Scan for the cell matching the given text and deliver its [x, y] coordinate at center. 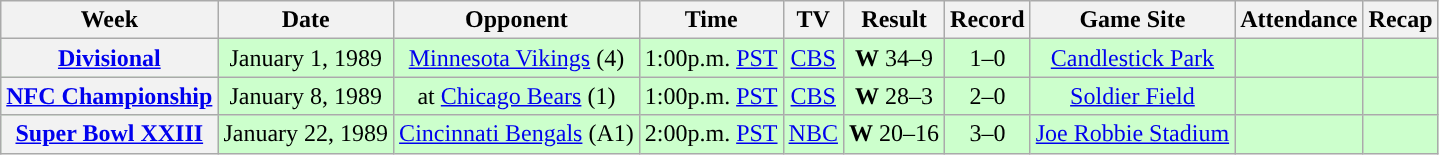
Result [894, 20]
Opponent [517, 20]
Attendance [1299, 20]
W 20–16 [894, 134]
Joe Robbie Stadium [1132, 134]
Record [988, 20]
2–0 [988, 96]
Game Site [1132, 20]
Date [306, 20]
Soldier Field [1132, 96]
NBC [813, 134]
W 34–9 [894, 58]
Week [110, 20]
Super Bowl XXIII [110, 134]
3–0 [988, 134]
W 28–3 [894, 96]
Time [711, 20]
2:00p.m. PST [711, 134]
January 8, 1989 [306, 96]
1–0 [988, 58]
Divisional [110, 58]
NFC Championship [110, 96]
January 22, 1989 [306, 134]
Recap [1400, 20]
January 1, 1989 [306, 58]
Minnesota Vikings (4) [517, 58]
TV [813, 20]
Cincinnati Bengals (A1) [517, 134]
at Chicago Bears (1) [517, 96]
Candlestick Park [1132, 58]
